Pinpoint the cell where the given text exists, returning its (X, Y) midpoint coordinate. 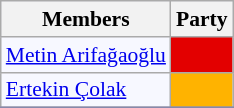
Party (202, 19)
Ertekin Çolak (86, 90)
Metin Arifağaoğlu (86, 55)
Members (86, 19)
